Extract the [x, y] coordinate from the center of the cell holding the provided text.  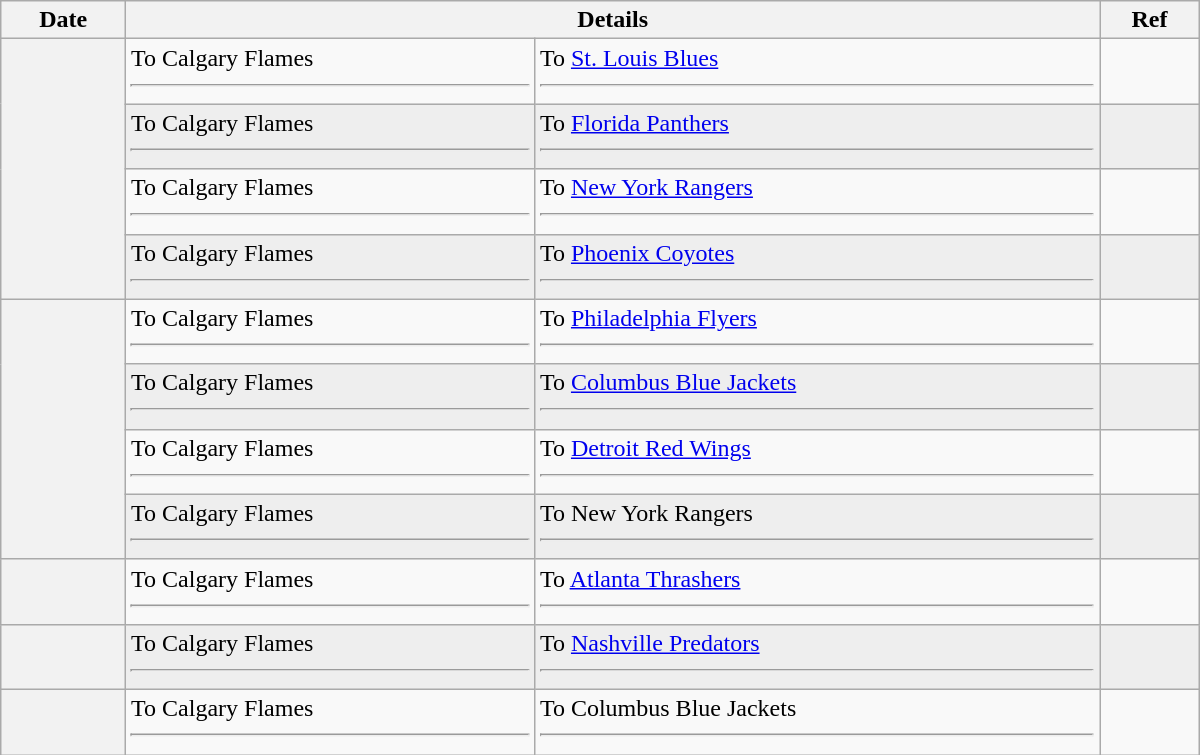
To Philadelphia Flyers [816, 332]
To Detroit Red Wings [816, 462]
Date [64, 20]
To Phoenix Coyotes [816, 266]
Ref [1150, 20]
To Florida Panthers [816, 136]
To Atlanta Thrashers [816, 592]
To St. Louis Blues [816, 72]
Details [613, 20]
To Nashville Predators [816, 656]
